Extract the [X, Y] coordinate from the center of the cell holding the provided text.  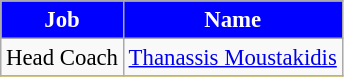
Thanassis Moustakidis [232, 58]
Job [62, 20]
Head Coach [62, 58]
Name [232, 20]
